Identify which cell holds the provided text, then report its (X, Y) central coordinate. 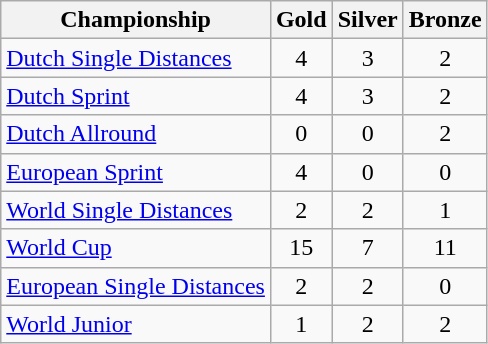
Dutch Single Distances (136, 58)
World Single Distances (136, 210)
Silver (368, 20)
World Cup (136, 248)
11 (445, 248)
7 (368, 248)
Bronze (445, 20)
European Single Distances (136, 286)
Gold (301, 20)
Championship (136, 20)
Dutch Allround (136, 134)
European Sprint (136, 172)
15 (301, 248)
World Junior (136, 324)
Dutch Sprint (136, 96)
